Output the (X, Y) coordinate of the center of the cell containing the given text.  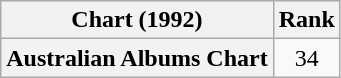
Chart (1992) (137, 20)
Australian Albums Chart (137, 58)
34 (306, 58)
Rank (306, 20)
